Pinpoint the cell where the given text exists, returning its [x, y] midpoint coordinate. 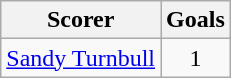
Sandy Turnbull [81, 58]
Scorer [81, 20]
1 [196, 58]
Goals [196, 20]
